Output the [x, y] coordinate of the center of the cell containing the given text.  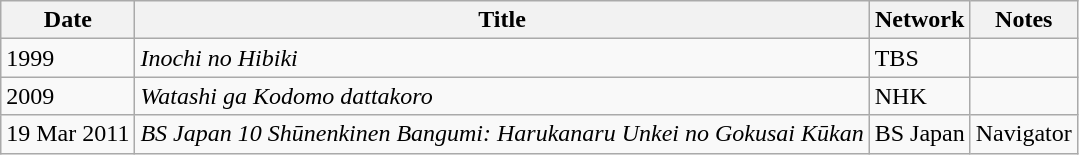
BS Japan [920, 134]
BS Japan 10 Shūnenkinen Bangumi: Harukanaru Unkei no Gokusai Kūkan [502, 134]
Date [68, 20]
1999 [68, 58]
Network [920, 20]
Inochi no Hibiki [502, 58]
Notes [1024, 20]
Title [502, 20]
TBS [920, 58]
Navigator [1024, 134]
Watashi ga Kodomo dattakoro [502, 96]
NHK [920, 96]
2009 [68, 96]
19 Mar 2011 [68, 134]
